Locate the cell with the specified text and output its (X, Y) center coordinate. 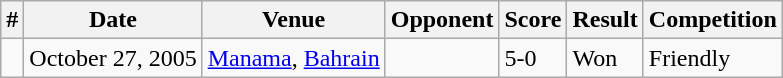
Venue (294, 20)
Date (113, 20)
Won (605, 58)
# (12, 20)
Opponent (442, 20)
Result (605, 20)
October 27, 2005 (113, 58)
5-0 (533, 58)
Score (533, 20)
Manama, Bahrain (294, 58)
Friendly (712, 58)
Competition (712, 20)
